Scan for the cell matching the given text and deliver its [x, y] coordinate at center. 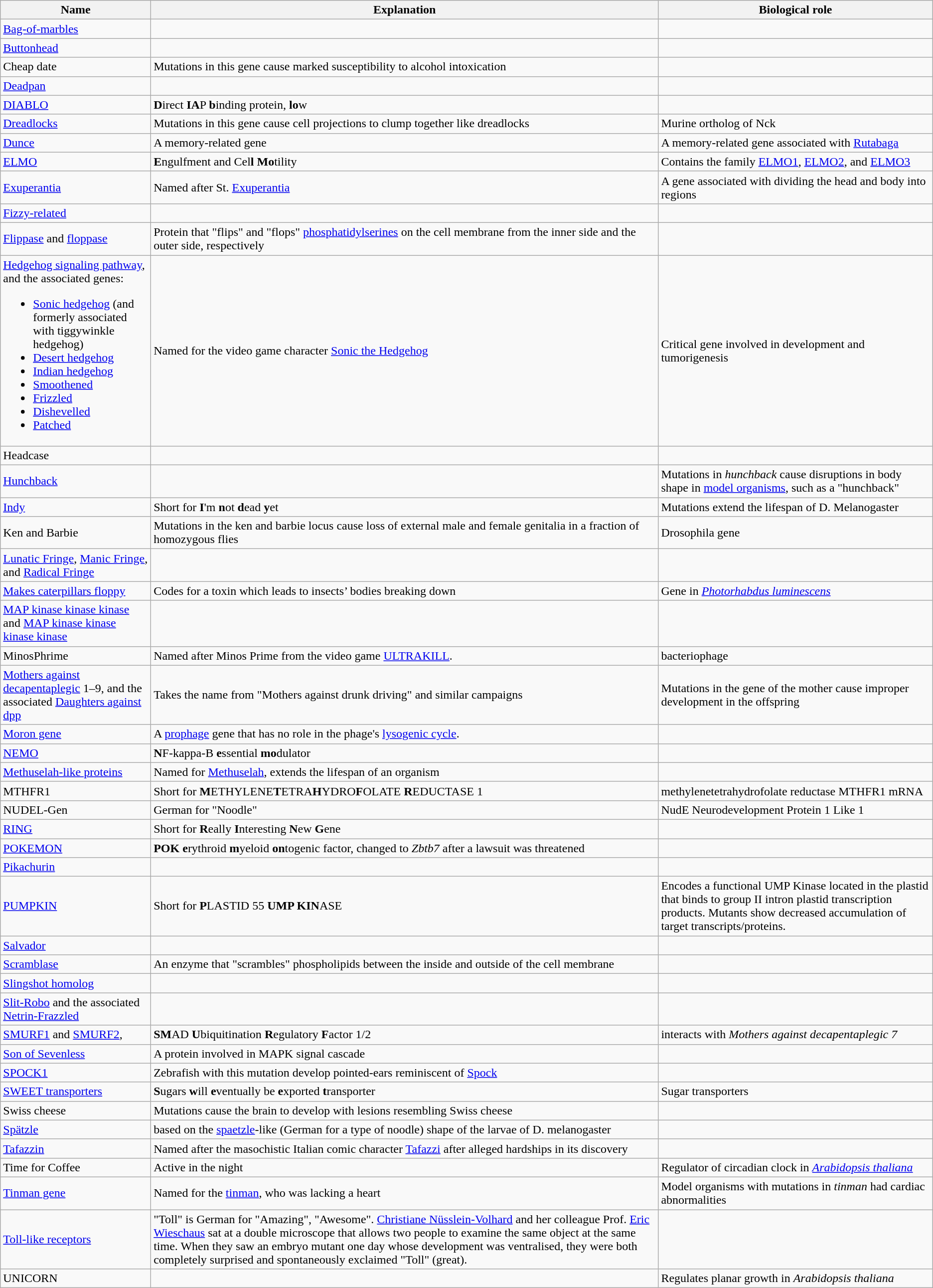
Regulator of circadian clock in Arabidopsis thaliana [795, 1167]
Sugars will eventually be exported transporter [405, 1092]
POK erythroid myeloid ontogenic factor, changed to Zbtb7 after a lawsuit was threatened [405, 848]
MAP kinase kinase kinase and MAP kinase kinase kinase kinase [76, 623]
PUMPKIN [76, 907]
Pikachurin [76, 867]
Dunce [76, 143]
Codes for a toxin which leads to insects’ bodies breaking down [405, 591]
Spätzle [76, 1129]
MinosPhrime [76, 656]
Murine ortholog of Nck [795, 124]
Tafazzin [76, 1148]
Methuselah-like proteins [76, 772]
Named after St. Exuperantia [405, 187]
RING [76, 829]
Flippase and floppase [76, 238]
SMAD Ubiquitination Regulatory Factor 1/2 [405, 1035]
Mutations in this gene cause marked susceptibility to alcohol intoxication [405, 67]
Explanation [405, 10]
NudE Neurodevelopment Protein 1 Like 1 [795, 810]
Named after Minos Prime from the video game ULTRAKILL. [405, 656]
Scramblase [76, 964]
Mutations in this gene cause cell projections to clump together like dreadlocks [405, 124]
DIABLO [76, 105]
Gene in Photorhabdus luminescens [795, 591]
A gene associated with dividing the head and body into regions [795, 187]
SPOCK1 [76, 1073]
Hunchback [76, 482]
Contains the family ELMO1, ELMO2, and ELMO3 [795, 162]
Engulfment and Cell Motility [405, 162]
NF-kappa-B essential modulator [405, 753]
Sugar transporters [795, 1092]
NEMO [76, 753]
Indy [76, 507]
Moron gene [76, 734]
Takes the name from "Mothers against drunk driving" and similar campaigns [405, 695]
Short for PLASTID 55 UMP KINASE [405, 907]
Named for Methuselah, extends the lifespan of an organism [405, 772]
SMURF1 and SMURF2, [76, 1035]
Mutations in the ken and barbie locus cause loss of external male and female genitalia in a fraction of homozygous flies [405, 533]
Time for Coffee [76, 1167]
Direct IAP binding protein, low [405, 105]
Exuperantia [76, 187]
ELMO [76, 162]
Makes caterpillars floppy [76, 591]
Buttonhead [76, 48]
Critical gene involved in development and tumorigenesis [795, 351]
NUDEL-Gen [76, 810]
Headcase [76, 456]
Model organisms with mutations in tinman had cardiac abnormalities [795, 1193]
Short for I'm not dead yet [405, 507]
Zebrafish with this mutation develop pointed-ears reminiscent of Spock [405, 1073]
Dreadlocks [76, 124]
UNICORN [76, 1279]
MTHFR1 [76, 791]
Slingshot homolog [76, 983]
Named for the tinman, who was lacking a heart [405, 1193]
Mutations in hunchback cause disruptions in body shape in model organisms, such as a "hunchback" [795, 482]
Short for METHYLENETETRAHYDROFOLATE REDUCTASE 1 [405, 791]
A memory-related gene associated with Rutabaga [795, 143]
Regulates planar growth in Arabidopsis thaliana [795, 1279]
Salvador [76, 945]
A prophage gene that has no role in the phage's lysogenic cycle. [405, 734]
Son of Sevenless [76, 1054]
Fizzy-related [76, 213]
Slit-Robo and the associated Netrin-Frazzled [76, 1009]
An enzyme that "scrambles" phospholipids between the inside and outside of the cell membrane [405, 964]
Toll-like receptors [76, 1240]
Mutations extend the lifespan of D. Melanogaster [795, 507]
based on the spaetzle-like (German for a type of noodle) shape of the larvae of D. melanogaster [405, 1129]
SWEET transporters [76, 1092]
Named for the video game character Sonic the Hedgehog [405, 351]
Deadpan [76, 86]
Bag-of-marbles [76, 29]
A memory-related gene [405, 143]
POKEMON [76, 848]
Ken and Barbie [76, 533]
methylenetetrahydrofolate reductase MTHFR1 mRNA [795, 791]
Active in the night [405, 1167]
Cheap date [76, 67]
Swiss cheese [76, 1110]
Mutations cause the brain to develop with lesions resembling Swiss cheese [405, 1110]
Drosophila gene [795, 533]
A protein involved in MAPK signal cascade [405, 1054]
Named after the masochistic Italian comic character Tafazzi after alleged hardships in its discovery [405, 1148]
Tinman gene [76, 1193]
interacts with Mothers against decapentaplegic 7 [795, 1035]
Biological role [795, 10]
Protein that "flips" and "flops" phosphatidylserines on the cell membrane from the inner side and the outer side, respectively [405, 238]
Lunatic Fringe, Manic Fringe, and Radical Fringe [76, 565]
bacteriophage [795, 656]
Name [76, 10]
Mutations in the gene of the mother cause improper development in the offspring [795, 695]
Short for Really Interesting New Gene [405, 829]
German for "Noodle" [405, 810]
Mothers against decapentaplegic 1–9, and the associated Daughters against dpp [76, 695]
